Identify which cell holds the provided text, then report its [x, y] central coordinate. 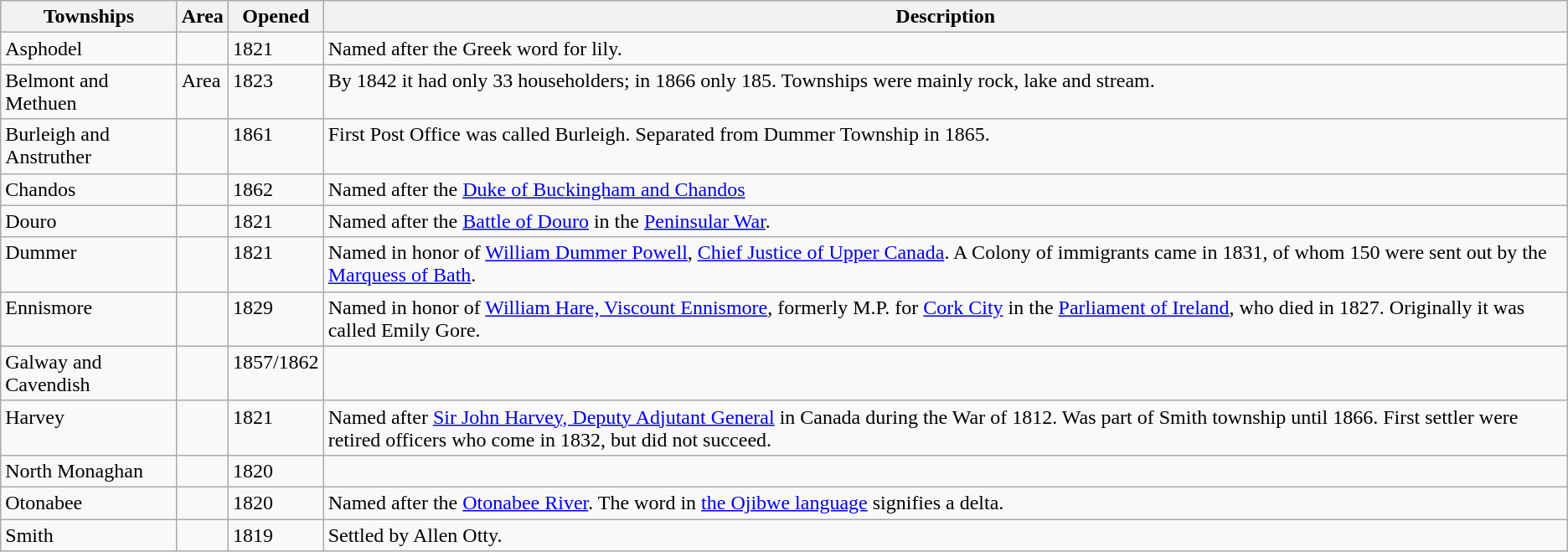
Smith [89, 535]
Ennismore [89, 318]
Dummer [89, 265]
1862 [276, 189]
Harvey [89, 427]
Burleigh and Anstruther [89, 146]
Named after the Greek word for lily. [945, 49]
Douro [89, 221]
Named after the Duke of Buckingham and Chandos [945, 189]
1829 [276, 318]
Description [945, 17]
Townships [89, 17]
Chandos [89, 189]
1819 [276, 535]
Galway and Cavendish [89, 374]
1857/1862 [276, 374]
By 1842 it had only 33 householders; in 1866 only 185. Townships were mainly rock, lake and stream. [945, 92]
Belmont and Methuen [89, 92]
First Post Office was called Burleigh. Separated from Dummer Township in 1865. [945, 146]
Settled by Allen Otty. [945, 535]
1861 [276, 146]
Named after the Battle of Douro in the Peninsular War. [945, 221]
Otonabee [89, 503]
Named after the Otonabee River. The word in the Ojibwe language signifies a delta. [945, 503]
1823 [276, 92]
North Monaghan [89, 471]
Opened [276, 17]
Asphodel [89, 49]
